Output the (x, y) coordinate of the center of the cell containing the given text.  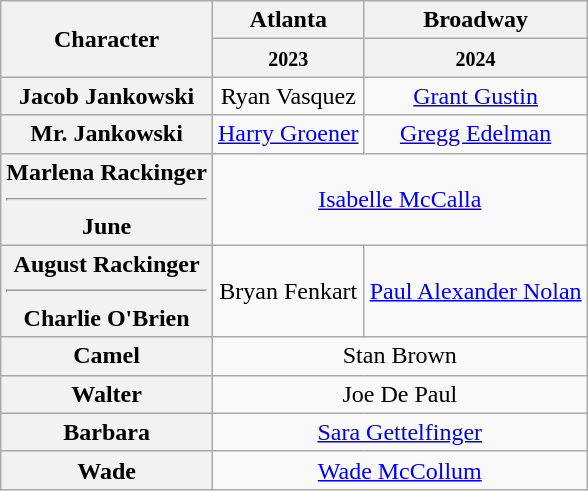
Camel (107, 356)
Wade (107, 470)
Grant Gustin (476, 96)
2024 (476, 58)
Ryan Vasquez (288, 96)
Paul Alexander Nolan (476, 291)
Barbara (107, 432)
Wade McCollum (400, 470)
Atlanta (288, 20)
Mr. Jankowski (107, 134)
Broadway (476, 20)
August RackingerCharlie O'Brien (107, 291)
Character (107, 39)
Isabelle McCalla (400, 199)
Walter (107, 394)
Sara Gettelfinger (400, 432)
Stan Brown (400, 356)
Jacob Jankowski (107, 96)
2023 (288, 58)
Joe De Paul (400, 394)
Marlena RackingerJune (107, 199)
Bryan Fenkart (288, 291)
Harry Groener (288, 134)
Gregg Edelman (476, 134)
